Scan for the cell matching the given text and deliver its [X, Y] coordinate at center. 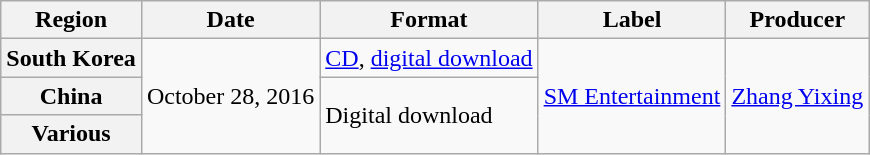
Zhang Yixing [798, 96]
SM Entertainment [632, 96]
Format [429, 20]
Producer [798, 20]
Region [72, 20]
October 28, 2016 [230, 96]
Label [632, 20]
South Korea [72, 58]
China [72, 96]
Date [230, 20]
Digital download [429, 115]
CD, digital download [429, 58]
Various [72, 134]
